Pinpoint the cell where the given text exists, returning its [x, y] midpoint coordinate. 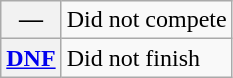
DNF [31, 58]
Did not finish [146, 58]
Did not compete [146, 20]
— [31, 20]
